Pinpoint the cell where the given text exists, returning its [X, Y] midpoint coordinate. 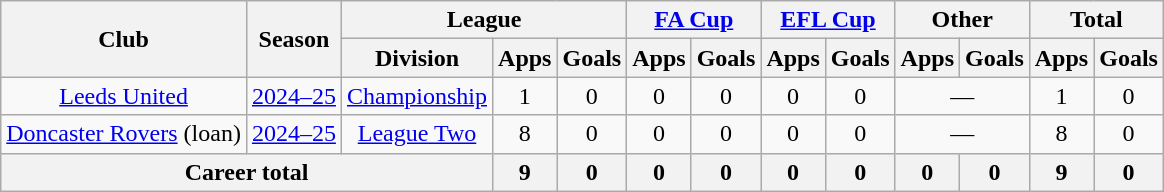
Other [962, 20]
Total [1096, 20]
Career total [247, 172]
League Two [416, 134]
Division [416, 58]
Doncaster Rovers (loan) [124, 134]
FA Cup [694, 20]
Club [124, 39]
EFL Cup [828, 20]
Leeds United [124, 96]
League [484, 20]
Championship [416, 96]
Season [294, 39]
